Output the [X, Y] coordinate of the center of the cell containing the given text.  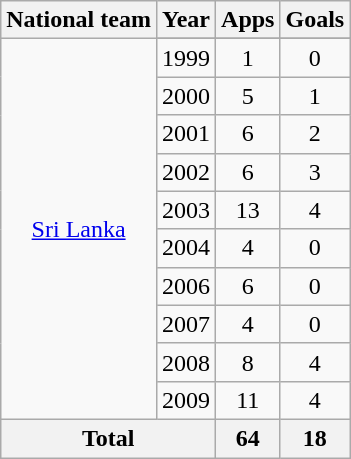
2004 [186, 248]
2009 [186, 400]
2001 [186, 134]
8 [248, 362]
1999 [186, 58]
2 [315, 134]
Year [186, 20]
5 [248, 96]
Goals [315, 20]
2007 [186, 324]
Total [108, 438]
2008 [186, 362]
2002 [186, 172]
2003 [186, 210]
3 [315, 172]
National team [79, 20]
Sri Lanka [79, 230]
2000 [186, 96]
64 [248, 438]
Apps [248, 20]
2006 [186, 286]
13 [248, 210]
18 [315, 438]
11 [248, 400]
